Scan for the cell matching the given text and deliver its [X, Y] coordinate at center. 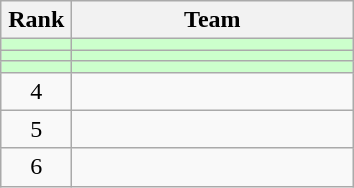
5 [36, 129]
6 [36, 167]
Rank [36, 20]
Team [212, 20]
4 [36, 91]
